Detect which cell encompasses the target text, then output its (x, y) center coordinate. 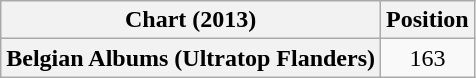
Chart (2013) (191, 20)
Position (428, 20)
Belgian Albums (Ultratop Flanders) (191, 58)
163 (428, 58)
